Search for the cell housing the specified text and yield its [x, y] center coordinate. 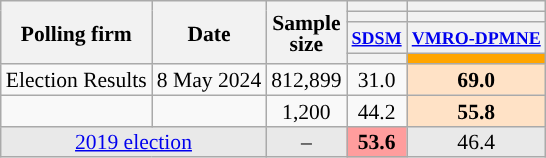
– [306, 142]
SDSM [377, 38]
Date [209, 32]
8 May 2024 [209, 80]
2019 election [134, 142]
69.0 [476, 80]
Polling firm [76, 32]
1,200 [306, 110]
46.4 [476, 142]
812,899 [306, 80]
44.2 [377, 110]
Samplesize [306, 32]
VMRO-DPMNE [476, 38]
Election Results [76, 80]
53.6 [377, 142]
31.0 [377, 80]
55.8 [476, 110]
